Find where the given text appears and provide that cell's center as [x, y] coordinate. 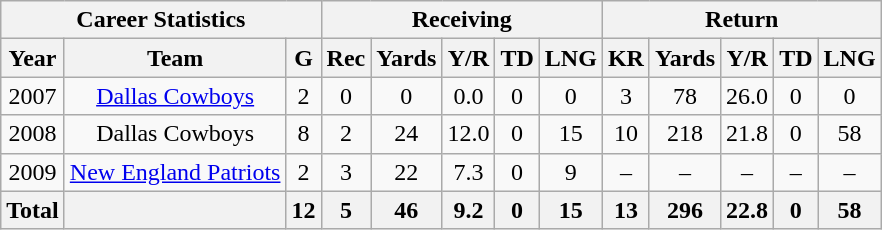
G [304, 58]
0.0 [468, 96]
Receiving [462, 20]
8 [304, 134]
2007 [33, 96]
Total [33, 210]
296 [684, 210]
10 [626, 134]
12 [304, 210]
5 [346, 210]
26.0 [748, 96]
Return [742, 20]
2009 [33, 172]
21.8 [748, 134]
13 [626, 210]
24 [406, 134]
New England Patriots [175, 172]
78 [684, 96]
9.2 [468, 210]
Rec [346, 58]
46 [406, 210]
Year [33, 58]
218 [684, 134]
22.8 [748, 210]
Team [175, 58]
2008 [33, 134]
Career Statistics [161, 20]
22 [406, 172]
KR [626, 58]
9 [570, 172]
12.0 [468, 134]
7.3 [468, 172]
